For the text-containing cell, return its midpoint in (x, y) coordinate format. 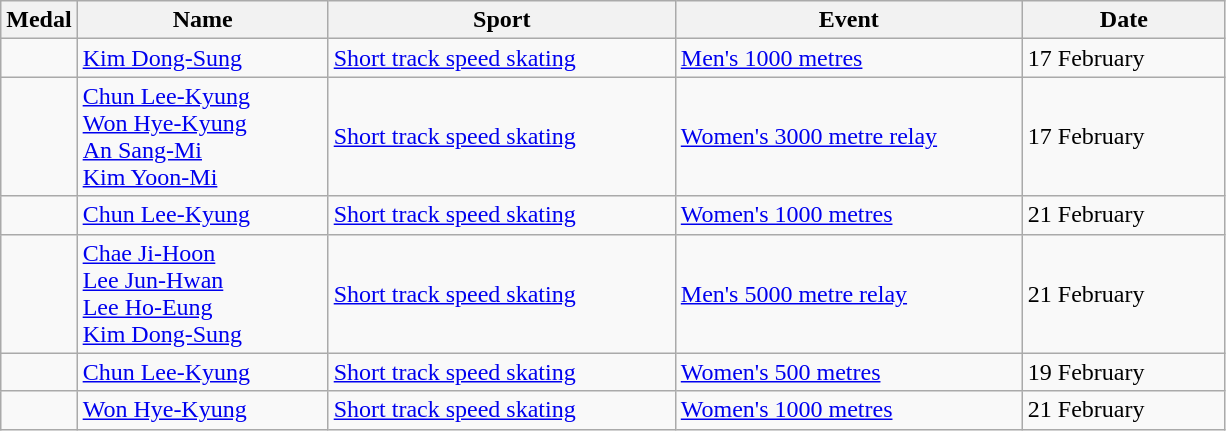
Event (848, 20)
Date (1124, 20)
Kim Dong-Sung (202, 58)
Women's 500 metres (848, 372)
Medal (39, 20)
Chae Ji-Hoon Lee Jun-Hwan Lee Ho-Eung Kim Dong-Sung (202, 294)
Women's 3000 metre relay (848, 136)
Sport (502, 20)
Men's 5000 metre relay (848, 294)
Name (202, 20)
Men's 1000 metres (848, 58)
19 February (1124, 372)
Won Hye-Kyung (202, 410)
Chun Lee-Kyung Won Hye-Kyung An Sang-Mi Kim Yoon-Mi (202, 136)
